Identify which cell holds the provided text, then report its (X, Y) central coordinate. 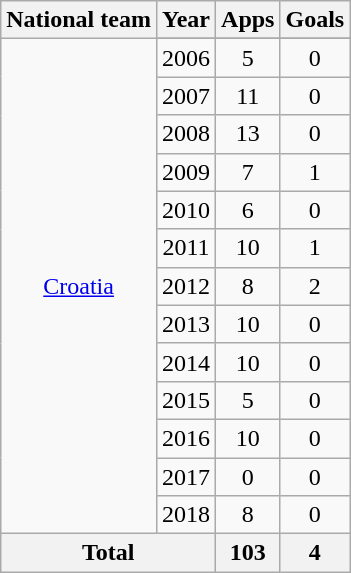
National team (79, 20)
103 (248, 553)
6 (248, 210)
2006 (186, 58)
2014 (186, 362)
Total (108, 553)
Goals (315, 20)
2015 (186, 400)
Apps (248, 20)
7 (248, 172)
2008 (186, 134)
2018 (186, 515)
2017 (186, 477)
2016 (186, 438)
2013 (186, 324)
2009 (186, 172)
Croatia (79, 286)
11 (248, 96)
2 (315, 286)
2007 (186, 96)
Year (186, 20)
2011 (186, 248)
2010 (186, 210)
13 (248, 134)
2012 (186, 286)
4 (315, 553)
